Return the (x, y) coordinate for the center point of the cell that contains the specified text.  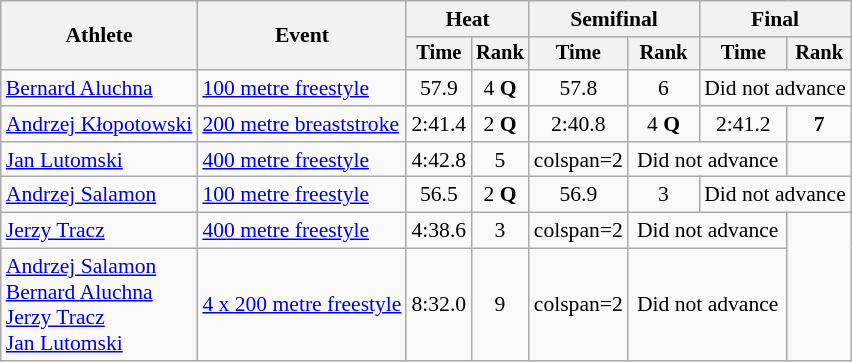
2:41.2 (743, 124)
Andrzej SalamonBernard AluchnaJerzy TraczJan Lutomski (100, 305)
56.5 (438, 195)
Jerzy Tracz (100, 231)
2:41.4 (438, 124)
Andrzej Kłopotowski (100, 124)
57.8 (578, 88)
Jan Lutomski (100, 160)
Heat (467, 19)
6 (664, 88)
Andrzej Salamon (100, 195)
4 x 200 metre freestyle (302, 305)
Athlete (100, 36)
7 (818, 124)
57.9 (438, 88)
5 (500, 160)
2:40.8 (578, 124)
4:42.8 (438, 160)
200 metre breaststroke (302, 124)
56.9 (578, 195)
Bernard Aluchna (100, 88)
Event (302, 36)
Semifinal (614, 19)
9 (500, 305)
4:38.6 (438, 231)
Final (775, 19)
8:32.0 (438, 305)
